Scan for the cell matching the given text and deliver its (x, y) coordinate at center. 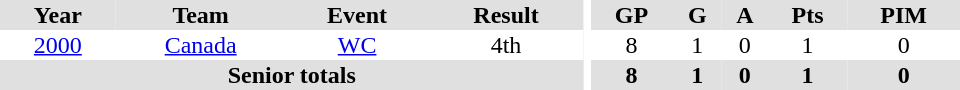
PIM (904, 15)
WC (358, 45)
GP (631, 15)
G (698, 15)
Pts (808, 15)
2000 (58, 45)
Event (358, 15)
Senior totals (292, 75)
Team (201, 15)
Canada (201, 45)
Result (506, 15)
Year (58, 15)
4th (506, 45)
A (745, 15)
